Provide the (x, y) coordinate of the cell's center where the given text is located.  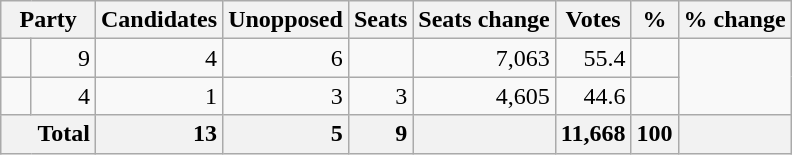
11,668 (593, 134)
Party (48, 20)
44.6 (593, 96)
Candidates (160, 20)
7,063 (484, 58)
Unopposed (286, 20)
% (654, 20)
4,605 (484, 96)
Votes (593, 20)
1 (160, 96)
55.4 (593, 58)
13 (160, 134)
5 (286, 134)
6 (286, 58)
Seats change (484, 20)
% change (734, 20)
100 (654, 134)
Total (48, 134)
Seats (380, 20)
